Capture the cell that displays the provided text and extract its [x, y] central coordinate. 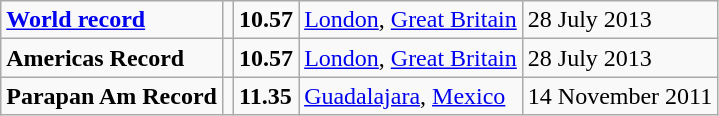
14 November 2011 [620, 96]
World record [112, 20]
Americas Record [112, 58]
Guadalajara, Mexico [411, 96]
11.35 [266, 96]
Parapan Am Record [112, 96]
